Detect which cell encompasses the target text, then output its (x, y) center coordinate. 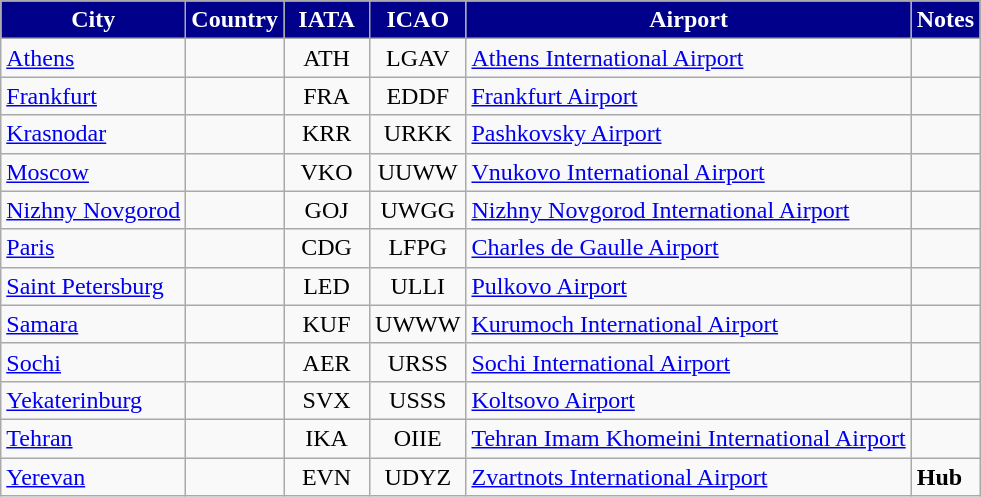
Tehran (94, 438)
CDG (327, 248)
Charles de Gaulle Airport (688, 248)
Country (235, 20)
URSS (418, 362)
EDDF (418, 96)
SVX (327, 400)
Sochi (94, 362)
USSS (418, 400)
VKO (327, 172)
Frankfurt Airport (688, 96)
Vnukovo International Airport (688, 172)
UWGG (418, 210)
Yerevan (94, 477)
Yekaterinburg (94, 400)
LGAV (418, 58)
UDYZ (418, 477)
OIIE (418, 438)
EVN (327, 477)
AER (327, 362)
UWWW (418, 324)
Kurumoch International Airport (688, 324)
GOJ (327, 210)
KUF (327, 324)
Zvartnots International Airport (688, 477)
ICAO (418, 20)
FRA (327, 96)
Nizhny Novgorod (94, 210)
Nizhny Novgorod International Airport (688, 210)
Samara (94, 324)
Pashkovsky Airport (688, 134)
Sochi International Airport (688, 362)
Moscow (94, 172)
KRR (327, 134)
ULLI (418, 286)
Athens (94, 58)
Tehran Imam Khomeini International Airport (688, 438)
ATH (327, 58)
Paris (94, 248)
City (94, 20)
LED (327, 286)
IATA (327, 20)
LFPG (418, 248)
Krasnodar (94, 134)
Airport (688, 20)
IKA (327, 438)
UUWW (418, 172)
Koltsovo Airport (688, 400)
Athens International Airport (688, 58)
Notes (945, 20)
Pulkovo Airport (688, 286)
Hub (945, 477)
URKK (418, 134)
Saint Petersburg (94, 286)
Frankfurt (94, 96)
